Scan for the cell matching the given text and deliver its (X, Y) coordinate at center. 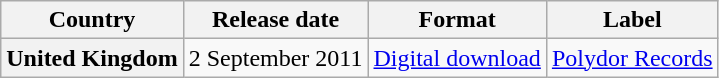
Label (632, 20)
2 September 2011 (276, 58)
United Kingdom (92, 58)
Polydor Records (632, 58)
Digital download (457, 58)
Format (457, 20)
Release date (276, 20)
Country (92, 20)
